Search for the cell housing the specified text and yield its [x, y] center coordinate. 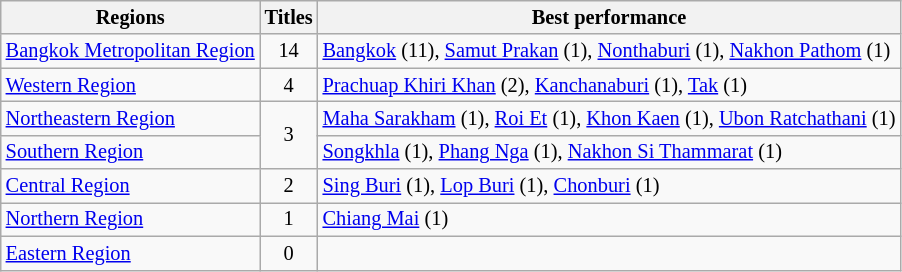
Prachuap Khiri Khan (2), Kanchanaburi (1), Tak (1) [610, 85]
3 [289, 134]
Bangkok Metropolitan Region [130, 51]
Regions [130, 17]
Songkhla (1), Phang Nga (1), Nakhon Si Thammarat (1) [610, 152]
Chiang Mai (1) [610, 219]
Bangkok (11), Samut Prakan (1), Nonthaburi (1), Nakhon Pathom (1) [610, 51]
Southern Region [130, 152]
Western Region [130, 85]
1 [289, 219]
2 [289, 186]
Titles [289, 17]
Best performance [610, 17]
Central Region [130, 186]
14 [289, 51]
Eastern Region [130, 253]
Northeastern Region [130, 118]
0 [289, 253]
Northern Region [130, 219]
4 [289, 85]
Maha Sarakham (1), Roi Et (1), Khon Kaen (1), Ubon Ratchathani (1) [610, 118]
Sing Buri (1), Lop Buri (1), Chonburi (1) [610, 186]
